For the text-containing cell, return its midpoint in [X, Y] coordinate format. 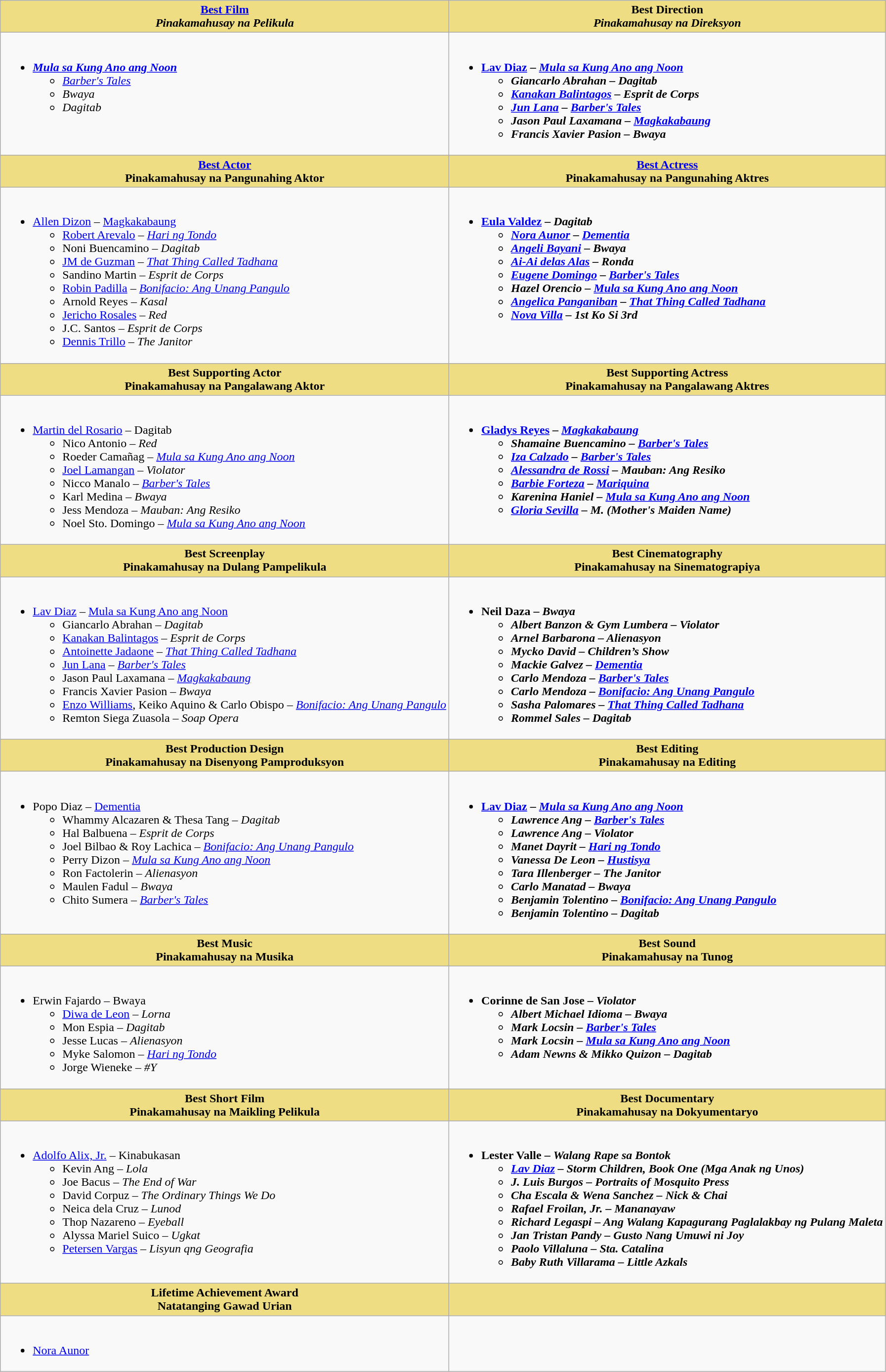
Best ActorPinakamahusay na Pangunahing Aktor [225, 171]
Best FilmPinakamahusay na Pelikula [225, 17]
Erwin Fajardo – BwayaDiwa de Leon – LornaMon Espia – DagitabJesse Lucas – AlienasyonMyke Salomon – Hari ng TondoJorge Wieneke – #Y [225, 1027]
Mula sa Kung Ano ang NoonBarber's TalesBwayaDagitab [225, 94]
Best SoundPinakamahusay na Tunog [667, 950]
Lifetime Achievement AwardNatatanging Gawad Urian [225, 1299]
Best Supporting ActressPinakamahusay na Pangalawang Aktres [667, 379]
Best Short FilmPinakamahusay na Maikling Pelikula [225, 1105]
Best EditingPinakamahusay na Editing [667, 755]
Best CinematographyPinakamahusay na Sinematograpiya [667, 560]
Best ScreenplayPinakamahusay na Dulang Pampelikula [225, 560]
Best DocumentaryPinakamahusay na Dokyumentaryo [667, 1105]
Best MusicPinakamahusay na Musika [225, 950]
Best DirectionPinakamahusay na Direksyon [667, 17]
Nora Aunor [225, 1344]
Best Supporting ActorPinakamahusay na Pangalawang Aktor [225, 379]
Best ActressPinakamahusay na Pangunahing Aktres [667, 171]
Best Production DesignPinakamahusay na Disenyong Pamproduksyon [225, 755]
